Return (x, y) of the center of cell containing provided text 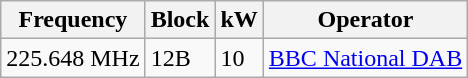
10 (239, 58)
Operator (365, 20)
BBC National DAB (365, 58)
Frequency (73, 20)
Block (180, 20)
225.648 MHz (73, 58)
12B (180, 58)
kW (239, 20)
